For the text-containing cell, return its midpoint in [x, y] coordinate format. 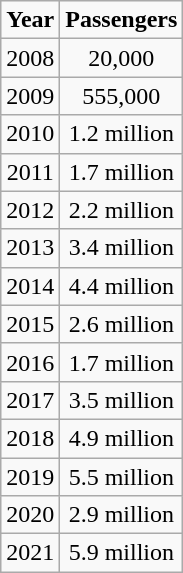
2010 [30, 134]
3.5 million [122, 400]
2017 [30, 400]
3.4 million [122, 248]
2011 [30, 172]
20,000 [122, 58]
2.6 million [122, 324]
4.4 million [122, 286]
555,000 [122, 96]
5.5 million [122, 477]
2021 [30, 553]
2018 [30, 438]
4.9 million [122, 438]
2015 [30, 324]
2014 [30, 286]
Year [30, 20]
2019 [30, 477]
5.9 million [122, 553]
2008 [30, 58]
2.2 million [122, 210]
2012 [30, 210]
2020 [30, 515]
Passengers [122, 20]
2.9 million [122, 515]
2016 [30, 362]
2009 [30, 96]
1.2 million [122, 134]
2013 [30, 248]
